Return [x, y] of the center of cell containing provided text 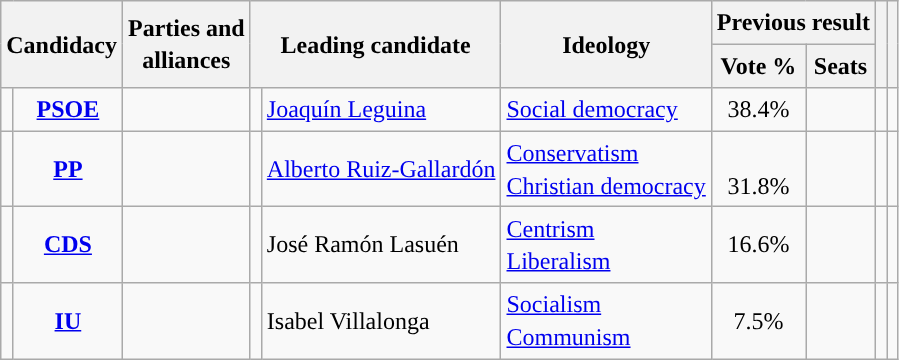
Isabel Villalonga [381, 321]
CDS [68, 245]
Leading candidate [376, 44]
PSOE [68, 110]
Seats [841, 66]
31.8% [758, 169]
Social democracy [606, 110]
Ideology [606, 44]
Joaquín Leguina [381, 110]
SocialismCommunism [606, 321]
Vote % [758, 66]
Parties andalliances [187, 44]
ConservatismChristian democracy [606, 169]
Previous result [793, 22]
Alberto Ruiz-Gallardón [381, 169]
Candidacy [62, 44]
José Ramón Lasuén [381, 245]
7.5% [758, 321]
38.4% [758, 110]
PP [68, 169]
IU [68, 321]
CentrismLiberalism [606, 245]
16.6% [758, 245]
